Pinpoint the cell where the given text exists, returning its [X, Y] midpoint coordinate. 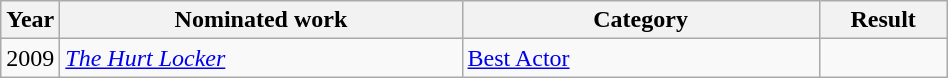
Nominated work [261, 20]
Year [30, 20]
2009 [30, 58]
Category [640, 20]
The Hurt Locker [261, 58]
Result [883, 20]
Best Actor [640, 58]
